Locate the cell with the specified text and output its [x, y] center coordinate. 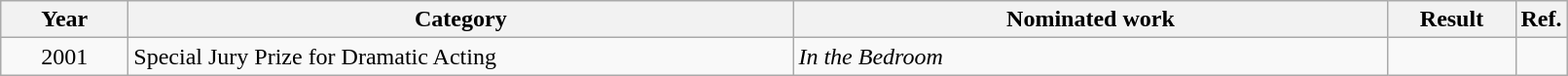
2001 [64, 57]
In the Bedroom [1090, 57]
Special Jury Prize for Dramatic Acting [461, 57]
Nominated work [1090, 19]
Ref. [1542, 19]
Year [64, 19]
Result [1452, 19]
Category [461, 19]
